Provide the (X, Y) coordinate of the cell's center where the given text is located.  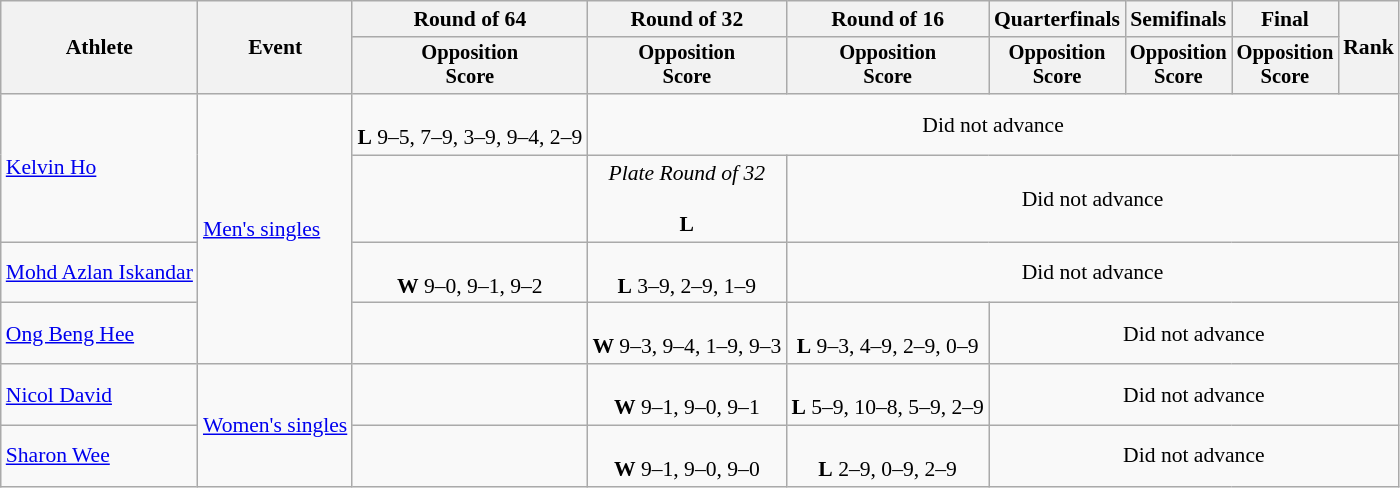
W 9–1, 9–0, 9–0 (686, 456)
Ong Beng Hee (100, 334)
L 9–5, 7–9, 3–9, 9–4, 2–9 (470, 124)
Kelvin Ho (100, 168)
Quarterfinals (1057, 19)
L 9–3, 4–9, 2–9, 0–9 (888, 334)
Nicol David (100, 394)
Men's singles (275, 229)
L 5–9, 10–8, 5–9, 2–9 (888, 394)
Round of 64 (470, 19)
Final (1286, 19)
L 3–9, 2–9, 1–9 (686, 272)
Event (275, 48)
Round of 32 (686, 19)
L 2–9, 0–9, 2–9 (888, 456)
W 9–3, 9–4, 1–9, 9–3 (686, 334)
Plate Round of 32L (686, 200)
Women's singles (275, 425)
W 9–1, 9–0, 9–1 (686, 394)
Semifinals (1178, 19)
Mohd Azlan Iskandar (100, 272)
Rank (1368, 48)
Athlete (100, 48)
Sharon Wee (100, 456)
Round of 16 (888, 19)
W 9–0, 9–1, 9–2 (470, 272)
